Search for the cell housing the specified text and yield its [X, Y] center coordinate. 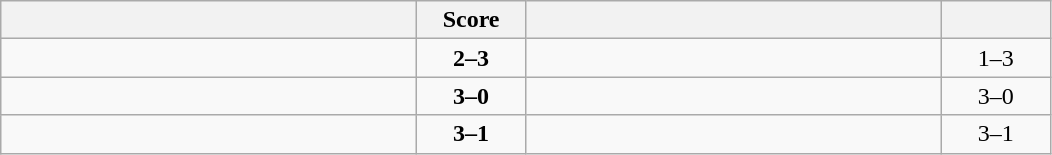
1–3 [996, 58]
2–3 [472, 58]
Score [472, 20]
